Identify which cell holds the provided text, then report its (x, y) central coordinate. 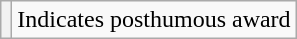
Indicates posthumous award (154, 20)
